Locate the cell with the specified text and output its [x, y] center coordinate. 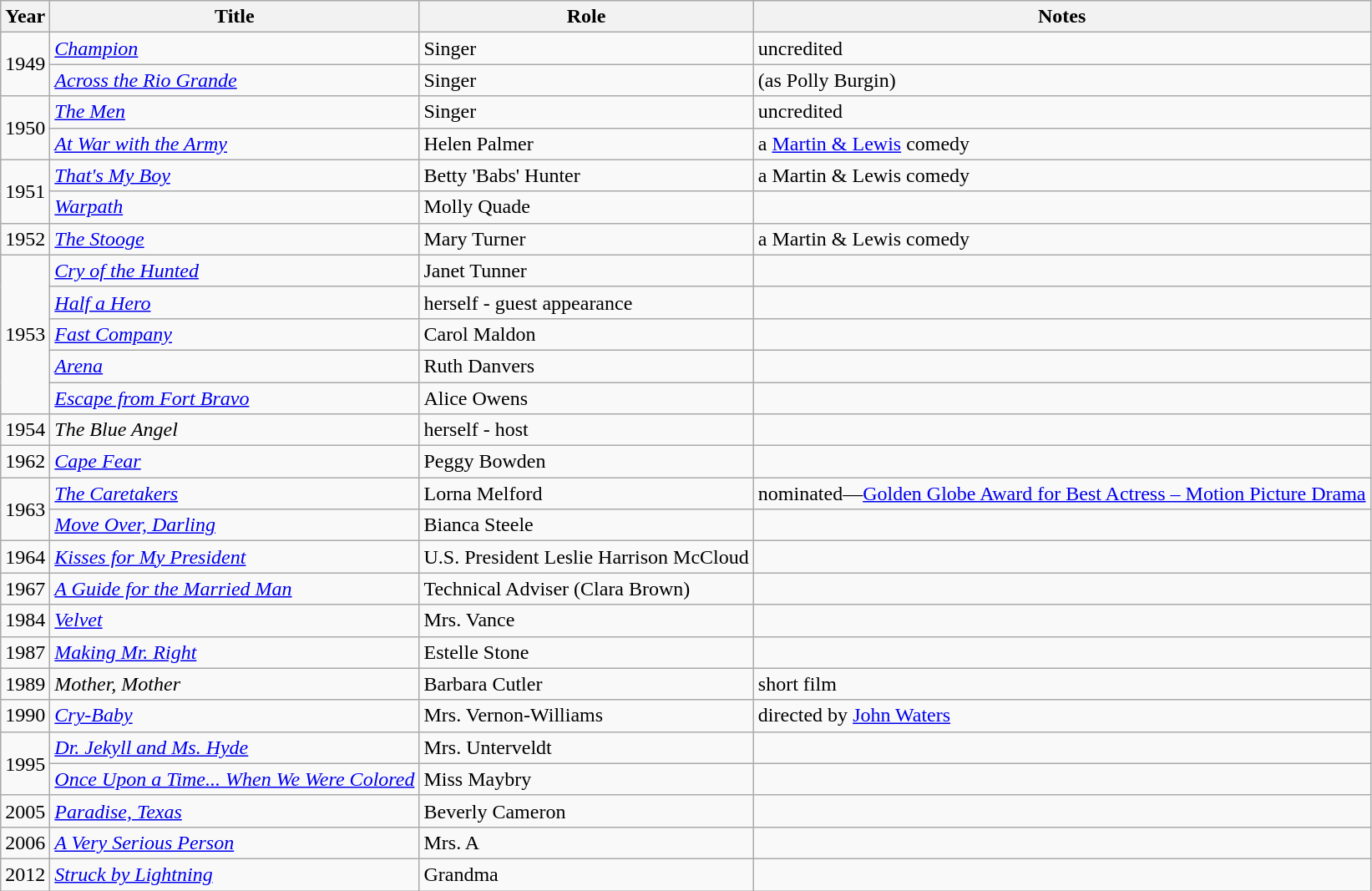
Champion [235, 48]
Across the Rio Grande [235, 80]
Grandma [586, 874]
Betty 'Babs' Hunter [586, 175]
At War with the Army [235, 144]
nominated—Golden Globe Award for Best Actress – Motion Picture Drama [1062, 494]
Peggy Bowden [586, 462]
Beverly Cameron [586, 811]
2012 [25, 874]
1989 [25, 684]
Velvet [235, 620]
1984 [25, 620]
Role [586, 17]
Warpath [235, 207]
Estelle Stone [586, 652]
1967 [25, 589]
A Guide for the Married Man [235, 589]
Molly Quade [586, 207]
herself - guest appearance [586, 302]
Year [25, 17]
Cape Fear [235, 462]
directed by John Waters [1062, 716]
Mrs. Unterveldt [586, 747]
Mrs. A [586, 843]
Notes [1062, 17]
1963 [25, 509]
1954 [25, 430]
Mrs. Vernon-Williams [586, 716]
1952 [25, 239]
The Caretakers [235, 494]
Cry-Baby [235, 716]
1953 [25, 334]
Lorna Melford [586, 494]
Dr. Jekyll and Ms. Hyde [235, 747]
Helen Palmer [586, 144]
Title [235, 17]
Arena [235, 366]
The Men [235, 112]
Bianca Steele [586, 525]
1987 [25, 652]
Technical Adviser (Clara Brown) [586, 589]
Escape from Fort Bravo [235, 398]
Once Upon a Time... When We Were Colored [235, 779]
Half a Hero [235, 302]
1995 [25, 763]
1950 [25, 128]
Janet Tunner [586, 271]
1990 [25, 716]
That's My Boy [235, 175]
Fast Company [235, 334]
Mother, Mother [235, 684]
Ruth Danvers [586, 366]
Carol Maldon [586, 334]
short film [1062, 684]
Alice Owens [586, 398]
1962 [25, 462]
2005 [25, 811]
The Stooge [235, 239]
1951 [25, 191]
Mary Turner [586, 239]
Move Over, Darling [235, 525]
A Very Serious Person [235, 843]
Barbara Cutler [586, 684]
Mrs. Vance [586, 620]
U.S. President Leslie Harrison McCloud [586, 557]
Kisses for My President [235, 557]
(as Polly Burgin) [1062, 80]
Paradise, Texas [235, 811]
2006 [25, 843]
herself - host [586, 430]
Cry of the Hunted [235, 271]
1964 [25, 557]
The Blue Angel [235, 430]
Miss Maybry [586, 779]
Making Mr. Right [235, 652]
Struck by Lightning [235, 874]
1949 [25, 64]
